Output the [x, y] coordinate of the center of the cell containing the given text.  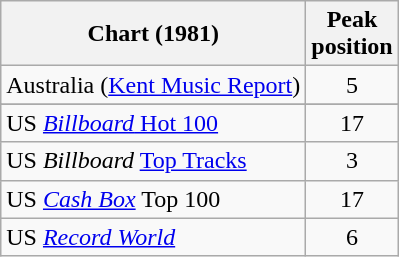
US Cash Box Top 100 [154, 199]
Chart (1981) [154, 34]
Peakposition [352, 34]
5 [352, 85]
US Record World [154, 237]
6 [352, 237]
US Billboard Hot 100 [154, 123]
3 [352, 161]
US Billboard Top Tracks [154, 161]
Australia (Kent Music Report) [154, 85]
